Scan for the cell matching the given text and deliver its [x, y] coordinate at center. 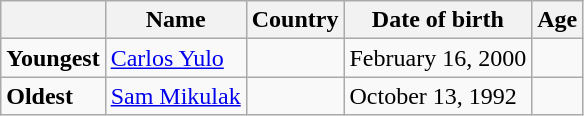
October 13, 1992 [438, 96]
Carlos Yulo [176, 58]
Name [176, 20]
Youngest [53, 58]
Country [295, 20]
Oldest [53, 96]
Date of birth [438, 20]
February 16, 2000 [438, 58]
Age [558, 20]
Sam Mikulak [176, 96]
